Search for the cell housing the specified text and yield its [X, Y] center coordinate. 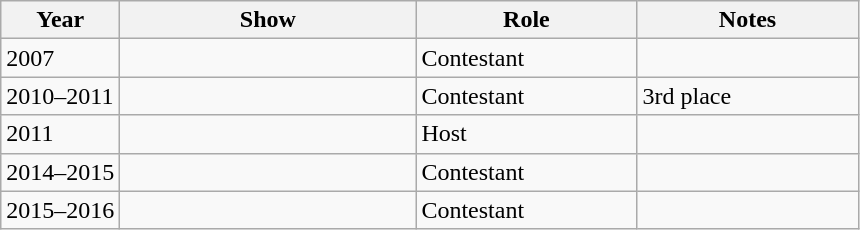
2011 [60, 134]
2007 [60, 58]
Role [526, 20]
Host [526, 134]
2014–2015 [60, 172]
2010–2011 [60, 96]
2015–2016 [60, 210]
Notes [748, 20]
3rd place [748, 96]
Year [60, 20]
Show [268, 20]
